From the cell containing the given text, extract its center point as [x, y] coordinate. 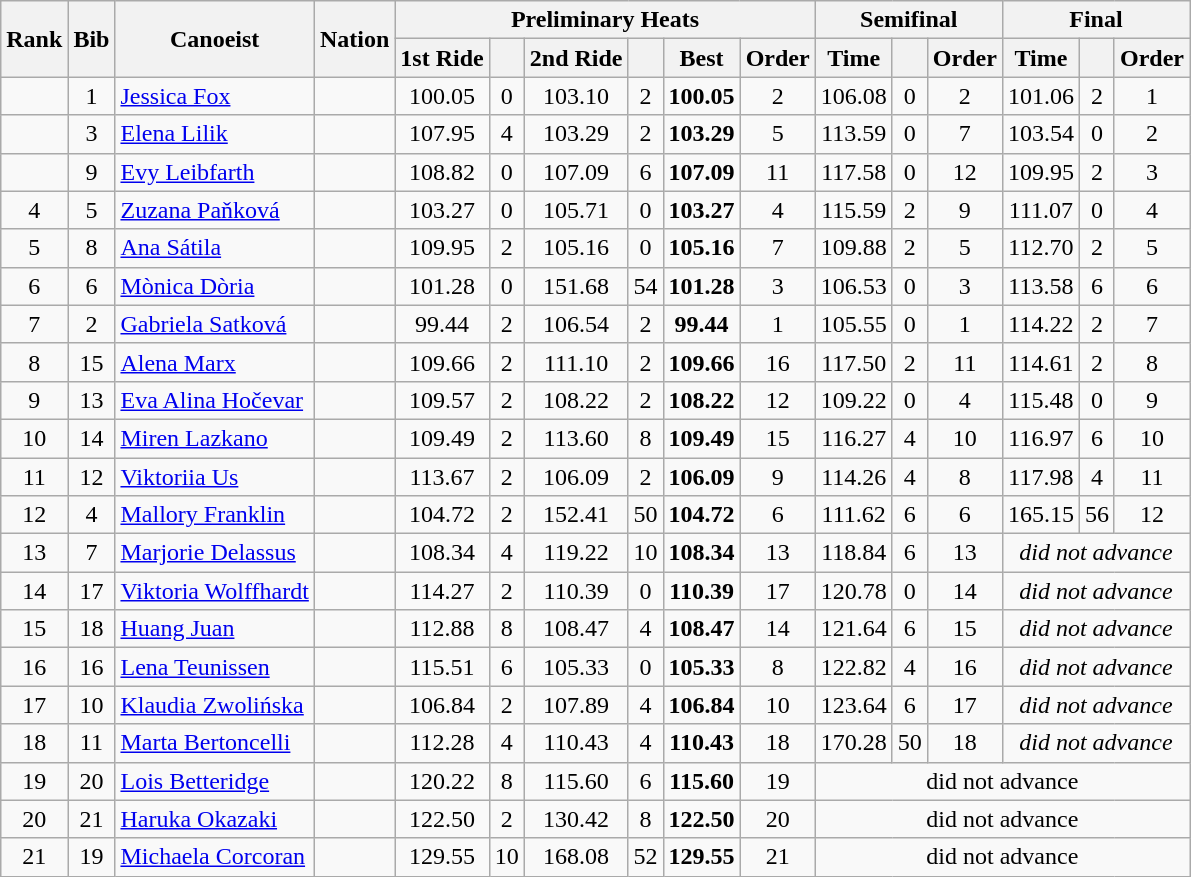
Jessica Fox [214, 96]
Miren Lazkano [214, 438]
Michaela Corcoran [214, 857]
106.54 [576, 324]
103.10 [576, 96]
Zuzana Paňková [214, 210]
120.22 [442, 781]
105.55 [854, 324]
116.27 [854, 438]
101.06 [1040, 96]
Lena Teunissen [214, 667]
115.59 [854, 210]
114.22 [1040, 324]
Bib [92, 39]
54 [646, 286]
123.64 [854, 705]
122.82 [854, 667]
115.48 [1040, 400]
Mònica Dòria [214, 286]
111.07 [1040, 210]
1st Ride [442, 58]
113.58 [1040, 286]
Klaudia Zwolińska [214, 705]
113.67 [442, 477]
Rank [34, 39]
115.51 [442, 667]
121.64 [854, 629]
111.62 [854, 515]
112.70 [1040, 248]
152.41 [576, 515]
Viktoria Wolffhardt [214, 591]
Mallory Franklin [214, 515]
151.68 [576, 286]
112.88 [442, 629]
Haruka Okazaki [214, 819]
107.95 [442, 134]
108.82 [442, 172]
Semifinal [908, 20]
Ana Sátila [214, 248]
130.42 [576, 819]
120.78 [854, 591]
109.57 [442, 400]
Nation [354, 39]
Elena Lilik [214, 134]
Marjorie Delassus [214, 553]
111.10 [576, 362]
109.22 [854, 400]
Eva Alina Hočevar [214, 400]
117.50 [854, 362]
112.28 [442, 743]
Final [1096, 20]
Canoeist [214, 39]
168.08 [576, 857]
109.88 [854, 248]
Lois Betteridge [214, 781]
119.22 [576, 553]
118.84 [854, 553]
113.60 [576, 438]
114.27 [442, 591]
114.26 [854, 477]
106.08 [854, 96]
52 [646, 857]
116.97 [1040, 438]
117.58 [854, 172]
107.89 [576, 705]
114.61 [1040, 362]
2nd Ride [576, 58]
Best [702, 58]
117.98 [1040, 477]
103.54 [1040, 134]
Viktoriia Us [214, 477]
Alena Marx [214, 362]
106.53 [854, 286]
Huang Juan [214, 629]
165.15 [1040, 515]
Gabriela Satková [214, 324]
105.71 [576, 210]
Preliminary Heats [605, 20]
56 [1096, 515]
Evy Leibfarth [214, 172]
113.59 [854, 134]
170.28 [854, 743]
Marta Bertoncelli [214, 743]
